Extract the (X, Y) coordinate from the center of the cell holding the provided text.  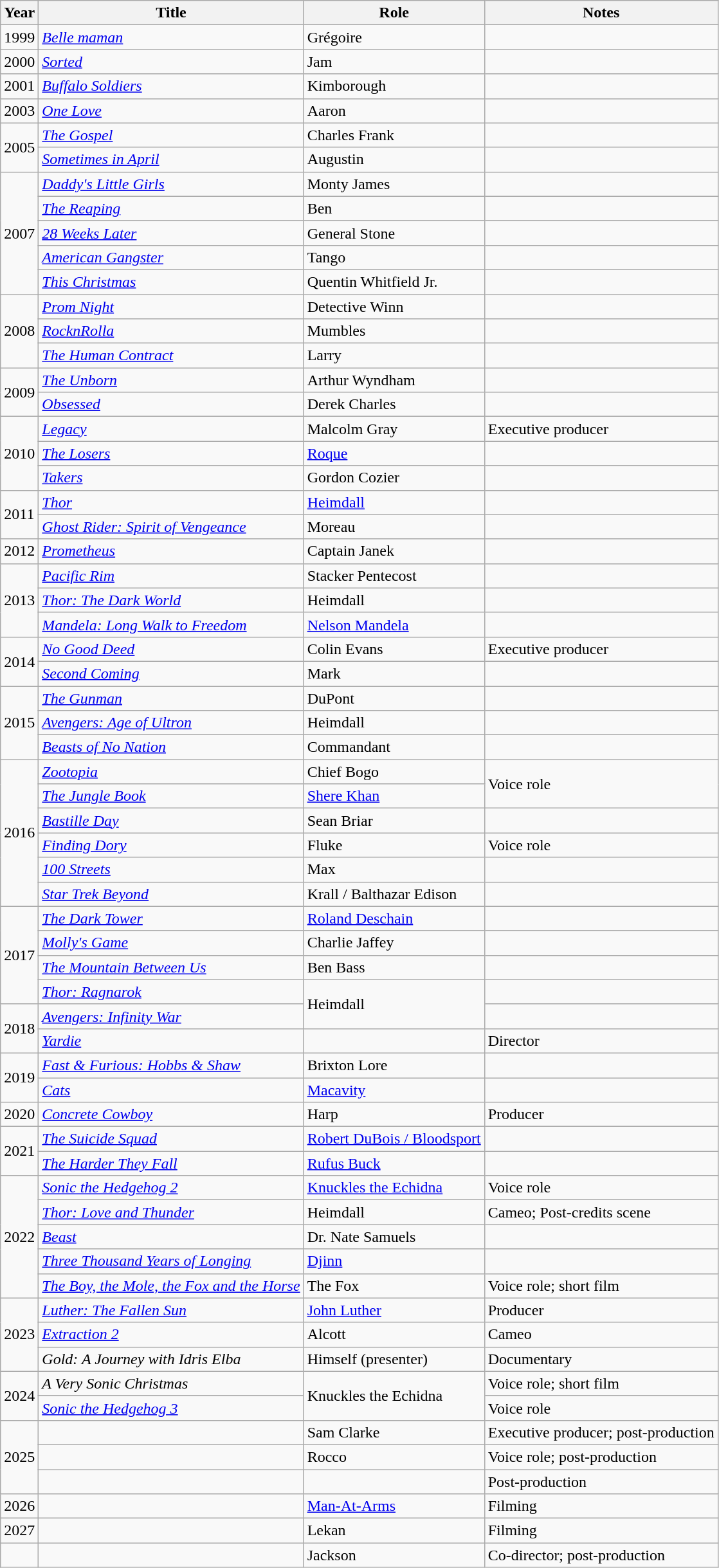
General Stone (394, 233)
Larry (394, 356)
A Very Sonic Christmas (171, 1383)
Nelson Mandela (394, 624)
2012 (19, 551)
2010 (19, 453)
Finding Dory (171, 845)
Djinn (394, 1261)
2023 (19, 1335)
The Boy, the Mole, the Fox and the Horse (171, 1286)
Zootopia (171, 772)
The Losers (171, 453)
2015 (19, 722)
Macavity (394, 1090)
2024 (19, 1396)
Man-At-Arms (394, 1506)
Charles Frank (394, 135)
Sean Briar (394, 821)
The Harder They Fall (171, 1163)
One Love (171, 111)
Obsessed (171, 405)
Molly's Game (171, 943)
Ben Bass (394, 967)
2020 (19, 1115)
Kimborough (394, 86)
Ghost Rider: Spirit of Vengeance (171, 527)
Sometimes in April (171, 160)
2026 (19, 1506)
Ben (394, 208)
Quentin Whitfield Jr. (394, 282)
The Suicide Squad (171, 1139)
Prom Night (171, 307)
RocknRolla (171, 331)
2014 (19, 661)
Avengers: Age of Ultron (171, 723)
Rocco (394, 1457)
Concrete Cowboy (171, 1115)
Himself (presenter) (394, 1359)
Three Thousand Years of Longing (171, 1261)
Thor: The Dark World (171, 600)
Chief Bogo (394, 772)
Gold: A Journey with Idris Elba (171, 1359)
Avengers: Infinity War (171, 1016)
Detective Winn (394, 307)
Aaron (394, 111)
2007 (19, 233)
Cameo; Post-credits scene (601, 1212)
Documentary (601, 1359)
Max (394, 870)
Belle maman (171, 37)
Bastille Day (171, 821)
The Mountain Between Us (171, 967)
The Jungle Book (171, 796)
Roland Deschain (394, 918)
Roque (394, 453)
2003 (19, 111)
2011 (19, 515)
Fluke (394, 845)
Captain Janek (394, 551)
Role (394, 13)
2021 (19, 1151)
The Human Contract (171, 356)
Brixton Lore (394, 1065)
Jackson (394, 1555)
Takers (171, 478)
The Fox (394, 1286)
2005 (19, 147)
2016 (19, 833)
Robert DuBois / Bloodsport (394, 1139)
Voice role; post-production (601, 1457)
Gordon Cozier (394, 478)
Beasts of No Nation (171, 747)
Shere Khan (394, 796)
Alcott (394, 1335)
2000 (19, 62)
Sorted (171, 62)
Harp (394, 1115)
Thor: Love and Thunder (171, 1212)
The Gospel (171, 135)
Second Coming (171, 673)
Sonic the Hedgehog 3 (171, 1408)
This Christmas (171, 282)
Co-director; post-production (601, 1555)
Notes (601, 13)
2025 (19, 1457)
The Unborn (171, 380)
2013 (19, 600)
Krall / Balthazar Edison (394, 894)
Title (171, 13)
Cats (171, 1090)
2017 (19, 955)
Mark (394, 673)
2009 (19, 392)
Augustin (394, 160)
Legacy (171, 429)
Beast (171, 1237)
2019 (19, 1077)
Cameo (601, 1335)
2008 (19, 331)
Pacific Rim (171, 576)
Rufus Buck (394, 1163)
2027 (19, 1531)
The Reaping (171, 208)
Thor (171, 502)
Thor: Ragnarok (171, 992)
Monty James (394, 184)
Tango (394, 257)
The Gunman (171, 698)
Dr. Nate Samuels (394, 1237)
Moreau (394, 527)
John Luther (394, 1310)
1999 (19, 37)
Stacker Pentecost (394, 576)
Charlie Jaffey (394, 943)
2001 (19, 86)
Jam (394, 62)
Sonic the Hedgehog 2 (171, 1188)
28 Weeks Later (171, 233)
American Gangster (171, 257)
DuPont (394, 698)
100 Streets (171, 870)
The Dark Tower (171, 918)
Mumbles (394, 331)
Star Trek Beyond (171, 894)
No Good Deed (171, 649)
Extraction 2 (171, 1335)
Daddy's Little Girls (171, 184)
Malcolm Gray (394, 429)
Luther: The Fallen Sun (171, 1310)
Mandela: Long Walk to Freedom (171, 624)
Executive producer; post-production (601, 1432)
2022 (19, 1237)
Post-production (601, 1481)
Fast & Furious: Hobbs & Shaw (171, 1065)
Lekan (394, 1531)
Year (19, 13)
Grégoire (394, 37)
Yardie (171, 1041)
2018 (19, 1028)
Buffalo Soldiers (171, 86)
Arthur Wyndham (394, 380)
Commandant (394, 747)
Colin Evans (394, 649)
Derek Charles (394, 405)
Director (601, 1041)
Prometheus (171, 551)
Sam Clarke (394, 1432)
